Search for the cell housing the specified text and yield its (X, Y) center coordinate. 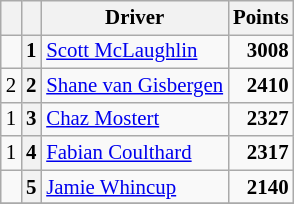
Scott McLaughlin (134, 51)
3008 (260, 51)
2317 (260, 153)
Driver (134, 18)
3 (31, 119)
5 (31, 187)
Chaz Mostert (134, 119)
Fabian Coulthard (134, 153)
2410 (260, 85)
2140 (260, 187)
Points (260, 18)
2327 (260, 119)
Jamie Whincup (134, 187)
Shane van Gisbergen (134, 85)
4 (31, 153)
